Determine the (X, Y) coordinate at the center of the cell enclosing the given text.  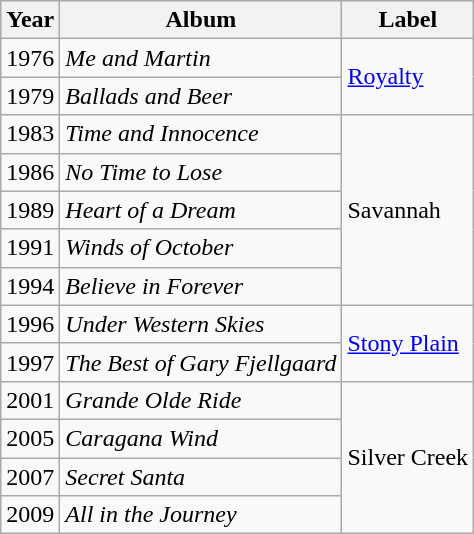
Savannah (408, 210)
No Time to Lose (201, 172)
Caragana Wind (201, 438)
The Best of Gary Fjellgaard (201, 362)
1986 (30, 172)
Winds of October (201, 248)
1976 (30, 58)
Silver Creek (408, 457)
2005 (30, 438)
2001 (30, 400)
1979 (30, 96)
1991 (30, 248)
Secret Santa (201, 477)
1989 (30, 210)
Stony Plain (408, 343)
Royalty (408, 77)
Grande Olde Ride (201, 400)
All in the Journey (201, 515)
Ballads and Beer (201, 96)
Time and Innocence (201, 134)
1994 (30, 286)
1996 (30, 324)
Under Western Skies (201, 324)
Heart of a Dream (201, 210)
2007 (30, 477)
Me and Martin (201, 58)
Believe in Forever (201, 286)
Year (30, 20)
Label (408, 20)
1997 (30, 362)
Album (201, 20)
2009 (30, 515)
1983 (30, 134)
